From the cell containing the given text, extract its center point as (x, y) coordinate. 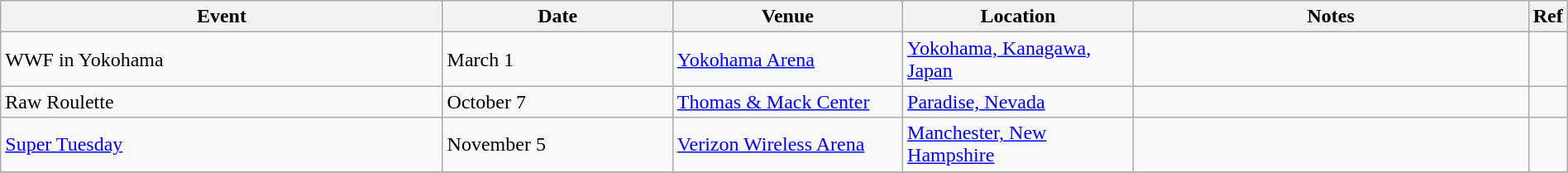
Event (222, 17)
Manchester, New Hampshire (1019, 144)
November 5 (557, 144)
Yokohama Arena (787, 60)
WWF in Yokohama (222, 60)
March 1 (557, 60)
Notes (1331, 17)
Verizon Wireless Arena (787, 144)
Paradise, Nevada (1019, 102)
Raw Roulette (222, 102)
Location (1019, 17)
Venue (787, 17)
Date (557, 17)
Thomas & Mack Center (787, 102)
Ref (1548, 17)
October 7 (557, 102)
Yokohama, Kanagawa, Japan (1019, 60)
Super Tuesday (222, 144)
